Pinpoint the cell where the given text exists, returning its [x, y] midpoint coordinate. 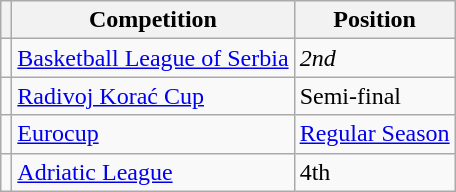
Radivoj Korać Cup [153, 96]
Semi-final [374, 96]
Basketball League of Serbia [153, 58]
2nd [374, 58]
4th [374, 172]
Eurocup [153, 134]
Position [374, 20]
Adriatic League [153, 172]
Regular Season [374, 134]
Competition [153, 20]
